Provide the [x, y] coordinate of the cell's center where the given text is located.  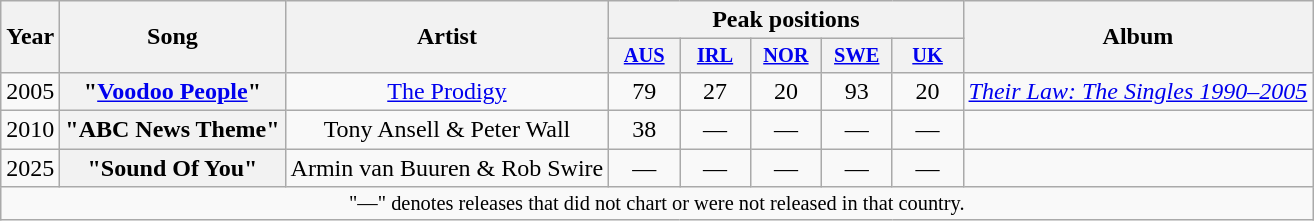
Artist [447, 37]
27 [716, 91]
38 [644, 130]
The Prodigy [447, 91]
Year [30, 37]
"Voodoo People" [172, 91]
2005 [30, 91]
79 [644, 91]
"ABC News Theme" [172, 130]
SWE [856, 56]
"Sound Of You" [172, 168]
Song [172, 37]
"—" denotes releases that did not chart or were not released in that country. [657, 204]
93 [856, 91]
AUS [644, 56]
Album [1138, 37]
Tony Ansell & Peter Wall [447, 130]
Their Law: The Singles 1990–2005 [1138, 91]
IRL [716, 56]
Peak positions [786, 20]
UK [928, 56]
2025 [30, 168]
NOR [786, 56]
Armin van Buuren & Rob Swire [447, 168]
2010 [30, 130]
